Locate the cell with the specified text and output its [X, Y] center coordinate. 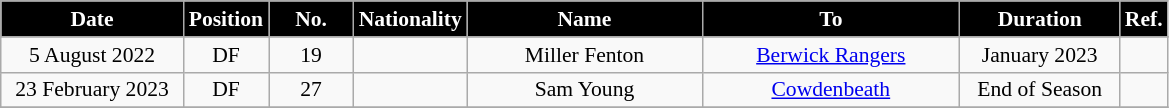
Berwick Rangers [831, 55]
27 [310, 90]
Date [92, 19]
End of Season [1040, 90]
Sam Young [584, 90]
January 2023 [1040, 55]
Duration [1040, 19]
Cowdenbeath [831, 90]
Nationality [410, 19]
Position [226, 19]
23 February 2023 [92, 90]
No. [310, 19]
Name [584, 19]
Miller Fenton [584, 55]
5 August 2022 [92, 55]
Ref. [1144, 19]
19 [310, 55]
To [831, 19]
